Return [x, y] of the center of cell containing provided text 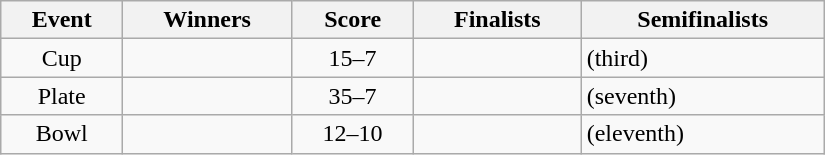
Finalists [498, 20]
Score [353, 20]
Bowl [62, 134]
Plate [62, 96]
Semifinalists [702, 20]
Event [62, 20]
Winners [208, 20]
12–10 [353, 134]
Cup [62, 58]
15–7 [353, 58]
35–7 [353, 96]
(eleventh) [702, 134]
(third) [702, 58]
(seventh) [702, 96]
